Search for the cell housing the specified text and yield its (x, y) center coordinate. 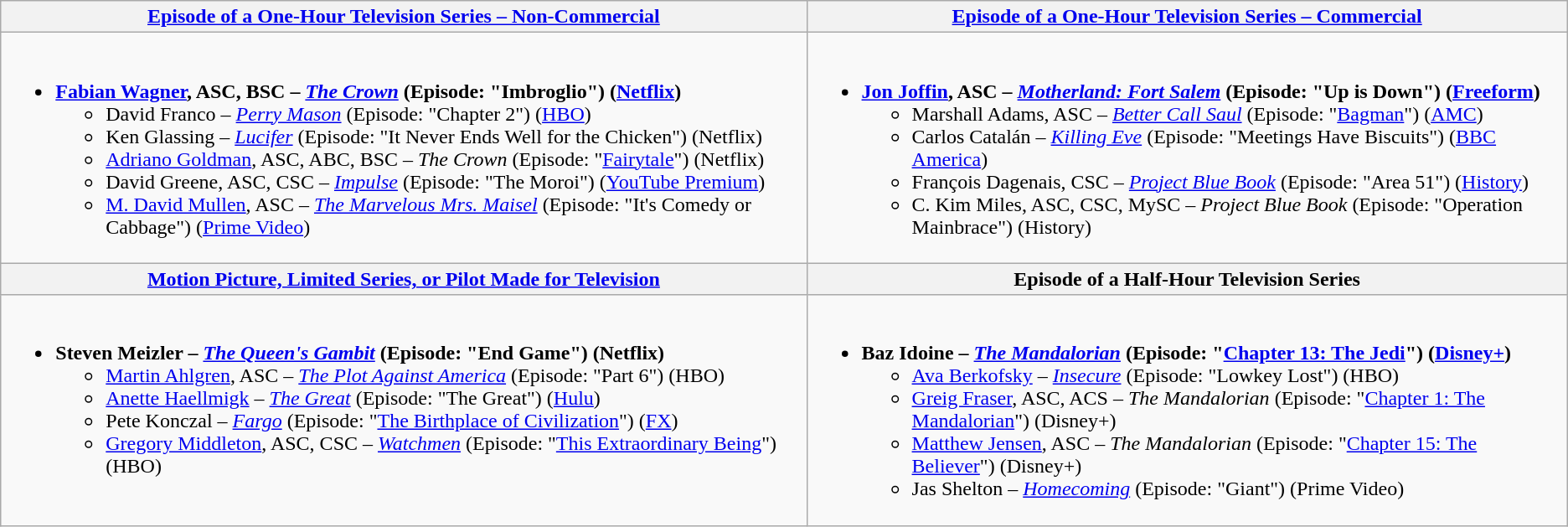
Episode of a One-Hour Television Series – Non-Commercial (404, 17)
Motion Picture, Limited Series, or Pilot Made for Television (404, 279)
Episode of a One-Hour Television Series – Commercial (1187, 17)
Episode of a Half-Hour Television Series (1187, 279)
